Detect which cell encompasses the target text, then output its (X, Y) center coordinate. 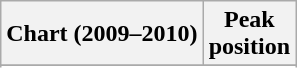
Peakposition (249, 34)
Chart (2009–2010) (102, 34)
